From the cell containing the given text, extract its center point as [x, y] coordinate. 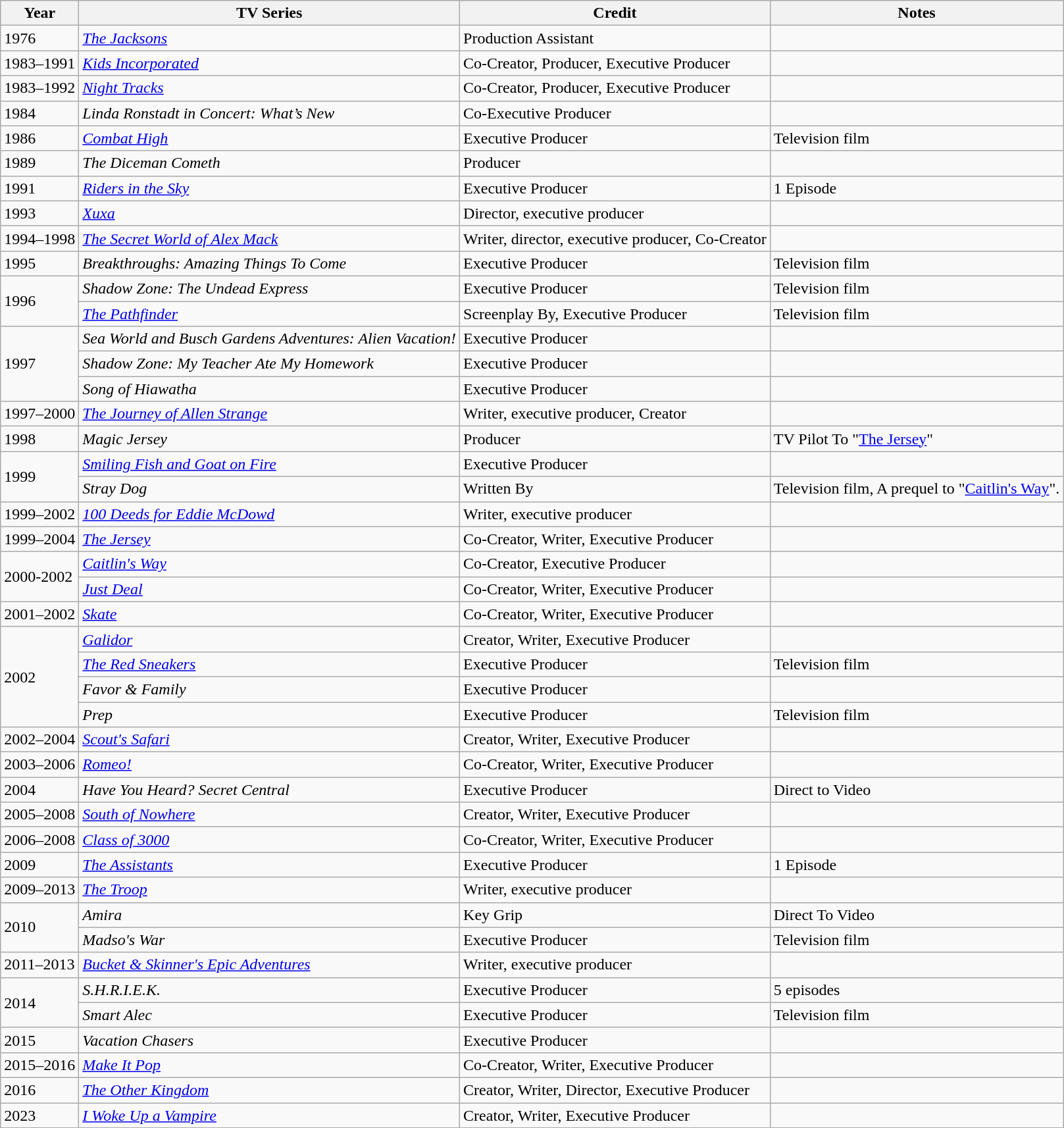
1999–2002 [39, 514]
Night Tracks [270, 88]
2006–2008 [39, 840]
2009–2013 [39, 890]
100 Deeds for Eddie McDowd [270, 514]
Riders in the Sky [270, 188]
2015–2016 [39, 1065]
Screenplay By, Executive Producer [615, 314]
Writer, director, executive producer, Co-Creator [615, 238]
Television film, A prequel to "Caitlin's Way". [917, 489]
2009 [39, 865]
Key Grip [615, 915]
Favor & Family [270, 689]
2010 [39, 927]
2014 [39, 1002]
1999–2004 [39, 539]
Sea World and Busch Gardens Adventures: Alien Vacation! [270, 339]
The Assistants [270, 865]
Breakthroughs: Amazing Things To Come [270, 263]
2001–2002 [39, 614]
The Diceman Cometh [270, 163]
2003–2006 [39, 765]
1976 [39, 38]
Written By [615, 489]
1996 [39, 301]
The Troop [270, 890]
The Jacksons [270, 38]
Writer, executive producer, Creator [615, 414]
5 episodes [917, 990]
Year [39, 13]
1994–1998 [39, 238]
1989 [39, 163]
Scout's Safari [270, 740]
1997 [39, 364]
2005–2008 [39, 815]
Shadow Zone: My Teacher Ate My Homework [270, 364]
2000-2002 [39, 577]
Co-Creator, Executive Producer [615, 564]
Director, executive producer [615, 213]
The Secret World of Alex Mack [270, 238]
2002–2004 [39, 740]
2016 [39, 1090]
1991 [39, 188]
1993 [39, 213]
Vacation Chasers [270, 1040]
The Pathfinder [270, 314]
1999 [39, 476]
South of Nowhere [270, 815]
Madso's War [270, 940]
2002 [39, 677]
1983–1991 [39, 63]
Linda Ronstadt in Concert: What’s New [270, 113]
Prep [270, 714]
Galidor [270, 639]
2023 [39, 1115]
Amira [270, 915]
I Woke Up a Vampire [270, 1115]
Combat High [270, 138]
Smart Alec [270, 1015]
Have You Heard? Secret Central [270, 790]
Creator, Writer, Director, Executive Producer [615, 1090]
Song of Hiawatha [270, 389]
Direct to Video [917, 790]
1997–2000 [39, 414]
Caitlin's Way [270, 564]
1983–1992 [39, 88]
Just Deal [270, 589]
TV Series [270, 13]
Credit [615, 13]
The Journey of Allen Strange [270, 414]
Make It Pop [270, 1065]
2011–2013 [39, 965]
1995 [39, 263]
S.H.R.I.E.K. [270, 990]
Skate [270, 614]
The Red Sneakers [270, 664]
1984 [39, 113]
Kids Incorporated [270, 63]
Magic Jersey [270, 439]
Notes [917, 13]
Stray Dog [270, 489]
2015 [39, 1040]
Shadow Zone: The Undead Express [270, 288]
Smiling Fish and Goat on Fire [270, 464]
2004 [39, 790]
TV Pilot To "The Jersey" [917, 439]
Direct To Video [917, 915]
1986 [39, 138]
Bucket & Skinner's Epic Adventures [270, 965]
1998 [39, 439]
Romeo! [270, 765]
Xuxa [270, 213]
Production Assistant [615, 38]
The Jersey [270, 539]
Co-Executive Producer [615, 113]
The Other Kingdom [270, 1090]
Class of 3000 [270, 840]
